Find where the given text appears and provide that cell's center as (x, y) coordinate. 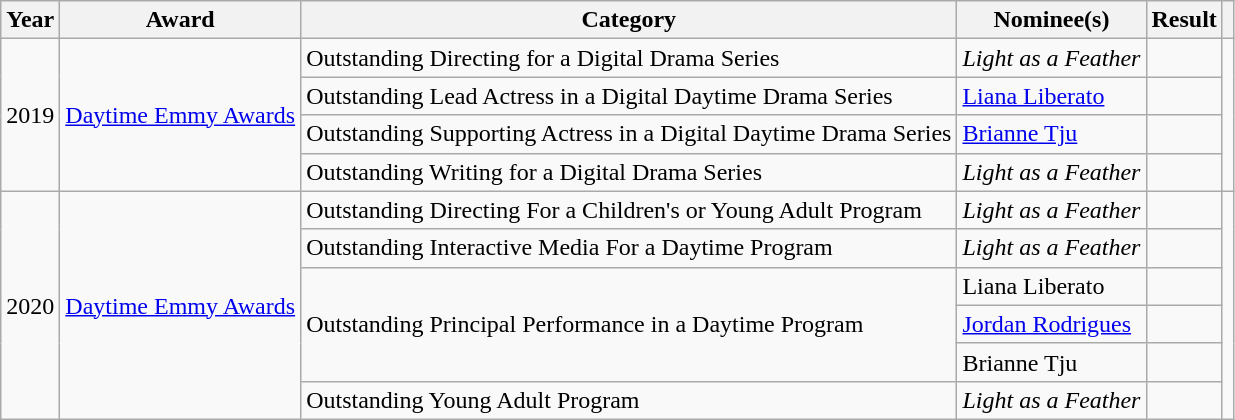
Award (180, 20)
Outstanding Directing for a Digital Drama Series (629, 58)
Year (30, 20)
Result (1184, 20)
Outstanding Lead Actress in a Digital Daytime Drama Series (629, 96)
Outstanding Writing for a Digital Drama Series (629, 172)
Outstanding Directing For a Children's or Young Adult Program (629, 210)
Outstanding Principal Performance in a Daytime Program (629, 324)
Jordan Rodrigues (1052, 324)
Outstanding Interactive Media For a Daytime Program (629, 248)
2019 (30, 115)
Nominee(s) (1052, 20)
Category (629, 20)
Outstanding Supporting Actress in a Digital Daytime Drama Series (629, 134)
Outstanding Young Adult Program (629, 400)
2020 (30, 305)
